Scan for the cell matching the given text and deliver its (X, Y) coordinate at center. 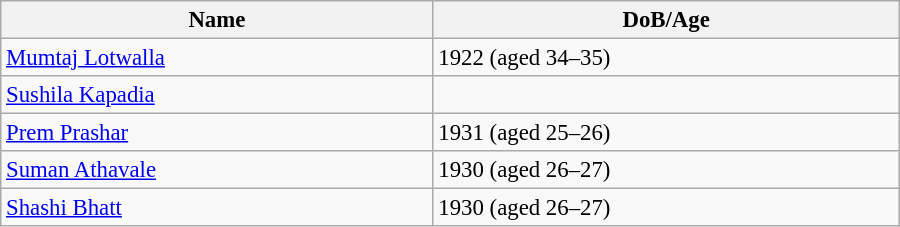
Suman Athavale (217, 170)
1922 (aged 34–35) (666, 58)
Mumtaj Lotwalla (217, 58)
Prem Prashar (217, 133)
Name (217, 20)
Sushila Kapadia (217, 95)
DoB/Age (666, 20)
1931 (aged 25–26) (666, 133)
Shashi Bhatt (217, 208)
